Extract the (x, y) coordinate from the center of the cell holding the provided text.  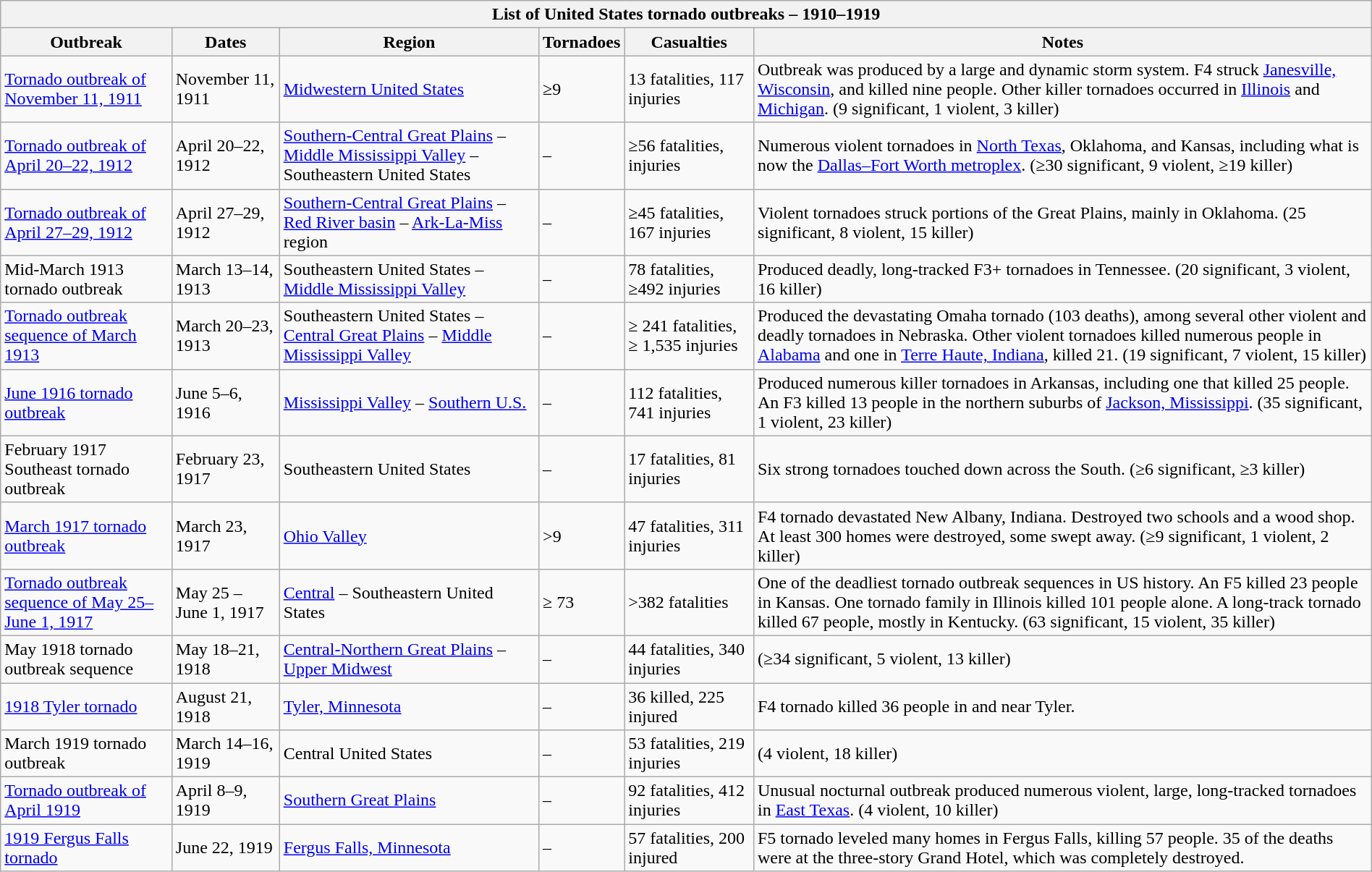
Tornado outbreak of April 1919 (87, 800)
June 22, 1919 (226, 848)
44 fatalities, 340 injuries (689, 659)
47 fatalities, 311 injuries (689, 536)
August 21, 1918 (226, 706)
57 fatalities, 200 injured (689, 848)
Notes (1062, 42)
Southern Great Plains (409, 800)
March 1919 tornado outbreak (87, 754)
≥56 fatalities, injuries (689, 156)
≥ 73 (582, 602)
(4 violent, 18 killer) (1062, 754)
Six strong tornadoes touched down across the South. (≥6 significant, ≥3 killer) (1062, 469)
Tornado outbreak of November 11, 1911 (87, 89)
Mid-March 1913 tornado outbreak (87, 279)
Mississippi Valley – Southern U.S. (409, 402)
Central-Northern Great Plains – Upper Midwest (409, 659)
53 fatalities, 219 injuries (689, 754)
Southeastern United States (409, 469)
F4 tornado killed 36 people in and near Tyler. (1062, 706)
Southeastern United States – Central Great Plains – Middle Mississippi Valley (409, 336)
February 1917 Southeast tornado outbreak (87, 469)
92 fatalities, 412 injuries (689, 800)
>382 fatalities (689, 602)
June 5–6, 1916 (226, 402)
April 27–29, 1912 (226, 222)
≥9 (582, 89)
Southern-Central Great Plains – Red River basin – Ark-La-Miss region (409, 222)
March 14–16, 1919 (226, 754)
Tornado outbreak sequence of March 1913 (87, 336)
May 18–21, 1918 (226, 659)
Ohio Valley (409, 536)
≥ 241 fatalities, ≥ 1,535 injuries (689, 336)
112 fatalities, 741 injuries (689, 402)
May 25 – June 1, 1917 (226, 602)
Central United States (409, 754)
June 1916 tornado outbreak (87, 402)
Tornado outbreak of April 27–29, 1912 (87, 222)
Dates (226, 42)
13 fatalities, 117 injuries (689, 89)
March 20–23, 1913 (226, 336)
March 13–14, 1913 (226, 279)
Casualties (689, 42)
May 1918 tornado outbreak sequence (87, 659)
November 11, 1911 (226, 89)
Outbreak (87, 42)
>9 (582, 536)
List of United States tornado outbreaks – 1910–1919 (686, 14)
February 23, 1917 (226, 469)
March 1917 tornado outbreak (87, 536)
Produced deadly, long-tracked F3+ tornadoes in Tennessee. (20 significant, 3 violent, 16 killer) (1062, 279)
Tornado outbreak sequence of May 25–June 1, 1917 (87, 602)
March 23, 1917 (226, 536)
17 fatalities, 81 injuries (689, 469)
April 20–22, 1912 (226, 156)
78 fatalities, ≥492 injuries (689, 279)
Southeastern United States – Middle Mississippi Valley (409, 279)
1919 Fergus Falls tornado (87, 848)
1918 Tyler tornado (87, 706)
Tornado outbreak of April 20–22, 1912 (87, 156)
Tyler, Minnesota (409, 706)
Violent tornadoes struck portions of the Great Plains, mainly in Oklahoma. (25 significant, 8 violent, 15 killer) (1062, 222)
Central – Southeastern United States (409, 602)
(≥34 significant, 5 violent, 13 killer) (1062, 659)
Unusual nocturnal outbreak produced numerous violent, large, long-tracked tornadoes in East Texas. (4 violent, 10 killer) (1062, 800)
Tornadoes (582, 42)
April 8–9, 1919 (226, 800)
36 killed, 225 injured (689, 706)
Region (409, 42)
Midwestern United States (409, 89)
Fergus Falls, Minnesota (409, 848)
≥45 fatalities, 167 injuries (689, 222)
Southern-Central Great Plains – Middle Mississippi Valley – Southeastern United States (409, 156)
